For the text-containing cell, return its midpoint in (X, Y) coordinate format. 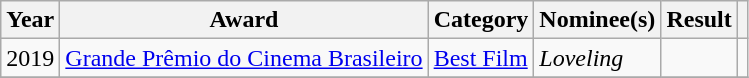
2019 (30, 58)
Result (699, 20)
Best Film (481, 58)
Loveling (598, 58)
Grande Prêmio do Cinema Brasileiro (244, 58)
Year (30, 20)
Award (244, 20)
Category (481, 20)
Nominee(s) (598, 20)
